Detect which cell encompasses the target text, then output its [x, y] center coordinate. 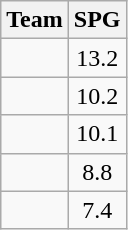
SPG [97, 20]
13.2 [97, 58]
Team [35, 20]
10.1 [97, 134]
8.8 [97, 172]
10.2 [97, 96]
7.4 [97, 210]
